For the text-containing cell, return its midpoint in [X, Y] coordinate format. 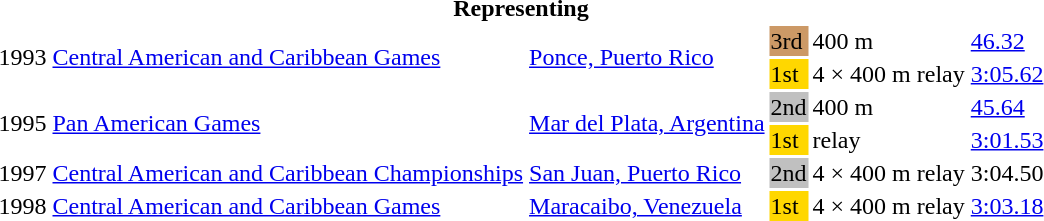
San Juan, Puerto Rico [647, 173]
3rd [788, 41]
relay [888, 140]
Pan American Games [288, 124]
Ponce, Puerto Rico [647, 58]
Maracaibo, Venezuela [647, 206]
Central American and Caribbean Championships [288, 173]
Mar del Plata, Argentina [647, 124]
